Pinpoint the cell where the given text exists, returning its [X, Y] midpoint coordinate. 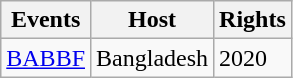
BABBF [46, 58]
Host [152, 20]
Events [46, 20]
2020 [253, 58]
Bangladesh [152, 58]
Rights [253, 20]
